Output the [x, y] coordinate of the center of the cell containing the given text.  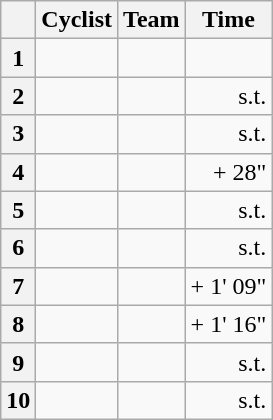
6 [18, 248]
+ 28" [228, 172]
7 [18, 286]
8 [18, 324]
1 [18, 58]
9 [18, 362]
+ 1' 09" [228, 286]
3 [18, 134]
2 [18, 96]
5 [18, 210]
Cyclist [77, 20]
4 [18, 172]
Time [228, 20]
Team [152, 20]
+ 1' 16" [228, 324]
10 [18, 400]
